Find where the given text appears and provide that cell's center as [X, Y] coordinate. 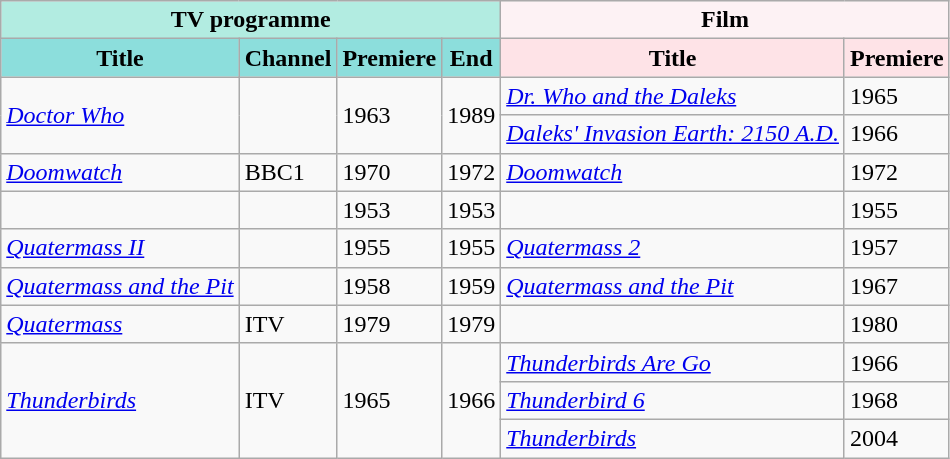
Dr. Who and the Daleks [673, 96]
1980 [896, 324]
1970 [390, 172]
Film [725, 20]
Thunderbirds Are Go [673, 362]
Thunderbird 6 [673, 400]
Quatermass 2 [673, 248]
Doctor Who [120, 115]
2004 [896, 438]
BBC1 [288, 172]
1957 [896, 248]
End [472, 58]
Daleks' Invasion Earth: 2150 A.D. [673, 134]
Channel [288, 58]
1967 [896, 286]
1968 [896, 400]
TV programme [251, 20]
1958 [390, 286]
1963 [390, 115]
Quatermass [120, 324]
1959 [472, 286]
1989 [472, 115]
Quatermass II [120, 248]
